Identify which cell holds the provided text, then report its (X, Y) central coordinate. 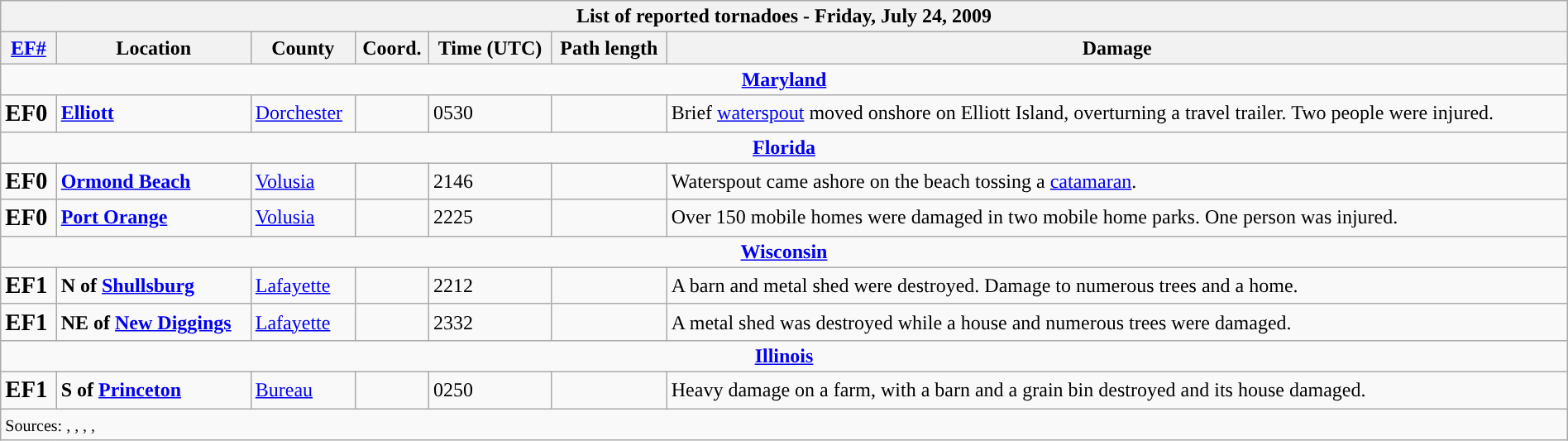
Brief waterspout moved onshore on Elliott Island, overturning a travel trailer. Two people were injured. (1116, 113)
List of reported tornadoes - Friday, July 24, 2009 (784, 17)
Coord. (392, 48)
Over 150 mobile homes were damaged in two mobile home parks. One person was injured. (1116, 218)
A metal shed was destroyed while a house and numerous trees were damaged. (1116, 322)
NE of New Diggings (154, 322)
Maryland (784, 79)
Heavy damage on a farm, with a barn and a grain bin destroyed and its house damaged. (1116, 390)
EF# (28, 48)
Ormond Beach (154, 181)
Path length (609, 48)
A barn and metal shed were destroyed. Damage to numerous trees and a home. (1116, 285)
Time (UTC) (490, 48)
2225 (490, 218)
Damage (1116, 48)
0250 (490, 390)
Waterspout came ashore on the beach tossing a catamaran. (1116, 181)
Bureau (303, 390)
Location (154, 48)
Port Orange (154, 218)
Illinois (784, 356)
Elliott (154, 113)
2332 (490, 322)
2146 (490, 181)
2212 (490, 285)
County (303, 48)
Florida (784, 147)
Wisconsin (784, 252)
Dorchester (303, 113)
S of Princeton (154, 390)
N of Shullsburg (154, 285)
0530 (490, 113)
Sources: , , , , (784, 424)
